Find where the given text appears and provide that cell's center as [X, Y] coordinate. 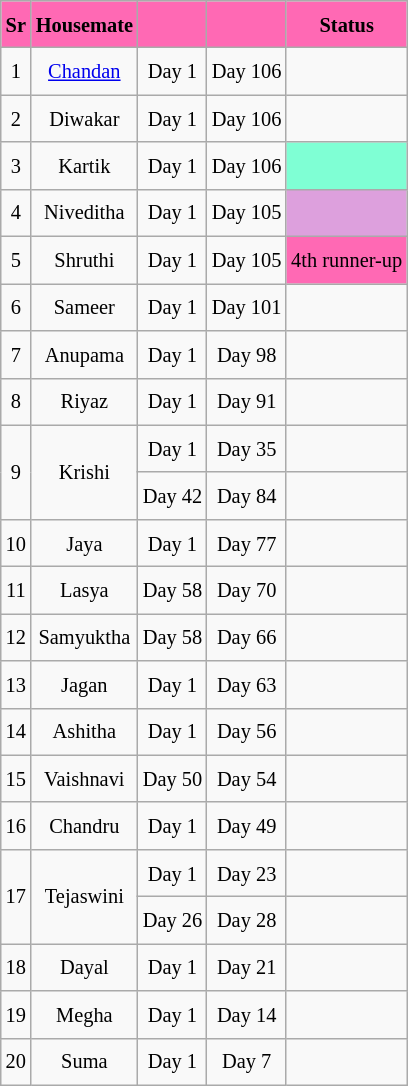
Krishi [84, 472]
Shruthi [84, 260]
Day 101 [246, 306]
11 [16, 590]
Day 49 [246, 826]
Day 35 [246, 448]
Day 56 [246, 732]
7 [16, 354]
3 [16, 166]
Niveditha [84, 212]
20 [16, 1062]
Samyuktha [84, 636]
Day 50 [172, 778]
Day 26 [172, 920]
12 [16, 636]
Chandru [84, 826]
Day 54 [246, 778]
Housemate [84, 24]
Day 7 [246, 1062]
Day 28 [246, 920]
Status [346, 24]
17 [16, 896]
4 [16, 212]
2 [16, 118]
14 [16, 732]
Day 14 [246, 1014]
19 [16, 1014]
Vaishnavi [84, 778]
Lasya [84, 590]
Anupama [84, 354]
18 [16, 966]
Day 66 [246, 636]
Day 21 [246, 966]
16 [16, 826]
Day 91 [246, 402]
8 [16, 402]
Day 77 [246, 542]
Sameer [84, 306]
Day 84 [246, 496]
Suma [84, 1062]
Sr [16, 24]
Jaya [84, 542]
6 [16, 306]
Chandan [84, 72]
Dayal [84, 966]
Day 23 [246, 872]
4th runner-up [346, 260]
10 [16, 542]
Jagan [84, 684]
1 [16, 72]
Ashitha [84, 732]
Kartik [84, 166]
Day 42 [172, 496]
Day 63 [246, 684]
Day 98 [246, 354]
Tejaswini [84, 896]
Day 70 [246, 590]
9 [16, 472]
Riyaz [84, 402]
Megha [84, 1014]
13 [16, 684]
5 [16, 260]
Diwakar [84, 118]
15 [16, 778]
